Determine the [x, y] coordinate at the center of the cell enclosing the given text.  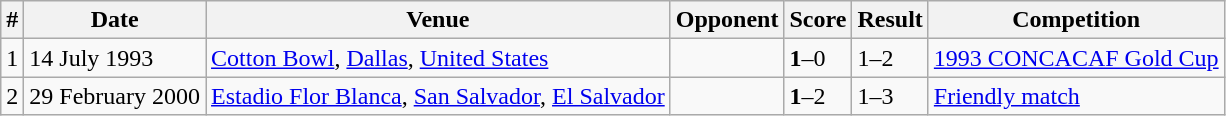
Competition [1076, 20]
# [12, 20]
Score [818, 20]
Cotton Bowl, Dallas, United States [438, 58]
Venue [438, 20]
2 [12, 96]
Friendly match [1076, 96]
Date [115, 20]
1–0 [818, 58]
1–3 [890, 96]
1 [12, 58]
1993 CONCACAF Gold Cup [1076, 58]
Result [890, 20]
14 July 1993 [115, 58]
Estadio Flor Blanca, San Salvador, El Salvador [438, 96]
Opponent [727, 20]
29 February 2000 [115, 96]
